Return [X, Y] of the center of cell containing provided text 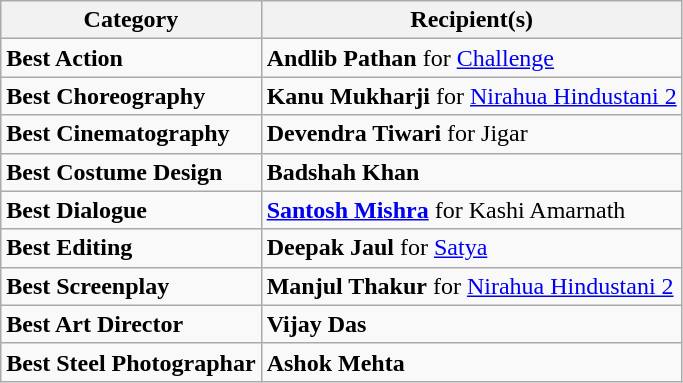
Manjul Thakur for Nirahua Hindustani 2 [472, 286]
Devendra Tiwari for Jigar [472, 134]
Vijay Das [472, 324]
Best Art Director [131, 324]
Best Screenplay [131, 286]
Best Cinematography [131, 134]
Kanu Mukharji for Nirahua Hindustani 2 [472, 96]
Best Dialogue [131, 210]
Andlib Pathan for Challenge [472, 58]
Best Steel Photographar [131, 362]
Deepak Jaul for Satya [472, 248]
Category [131, 20]
Best Costume Design [131, 172]
Santosh Mishra for Kashi Amarnath [472, 210]
Badshah Khan [472, 172]
Best Choreography [131, 96]
Ashok Mehta [472, 362]
Recipient(s) [472, 20]
Best Action [131, 58]
Best Editing [131, 248]
